Identify which cell holds the provided text, then report its [X, Y] central coordinate. 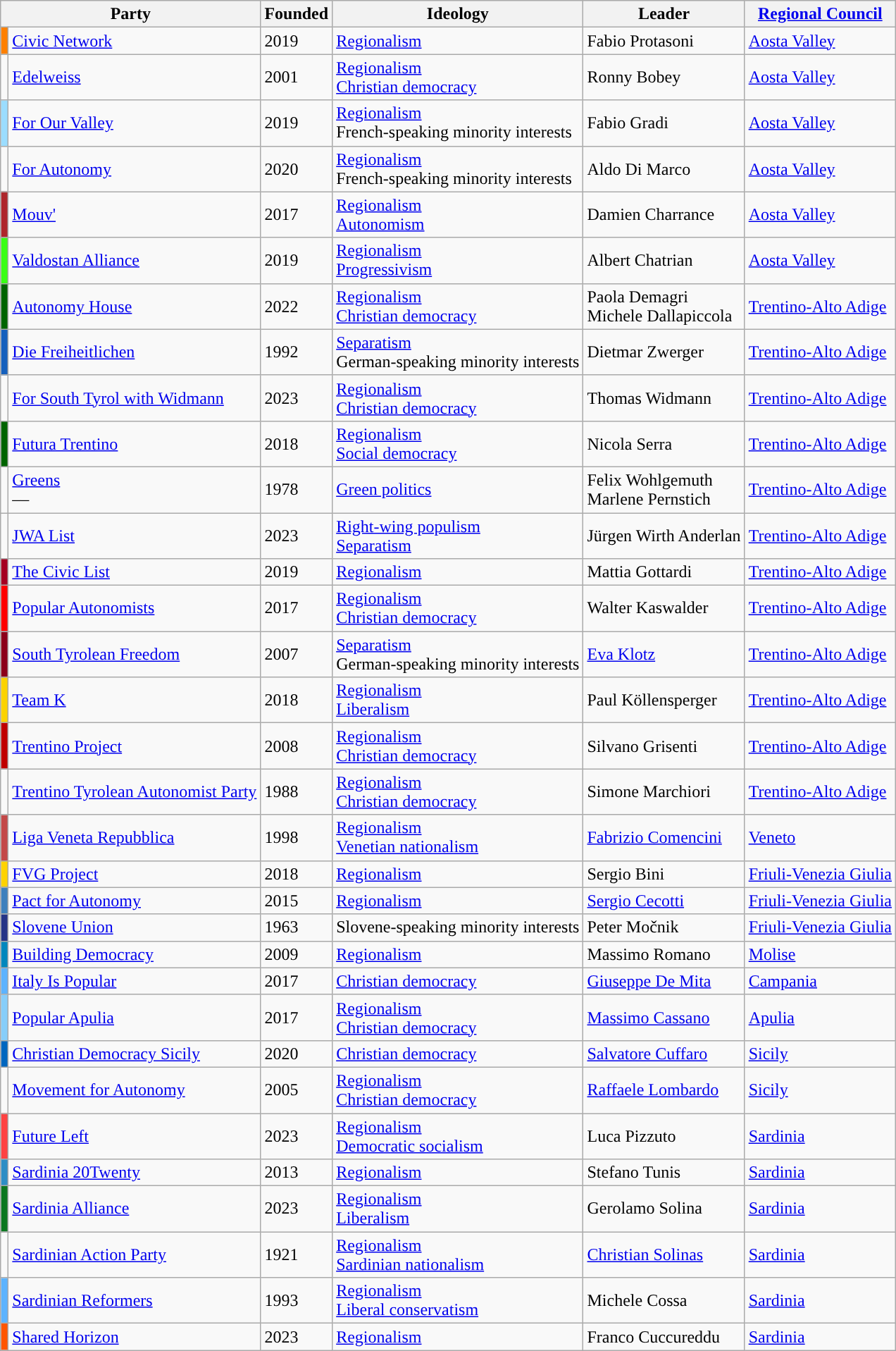
Salvatore Cuffaro [664, 1054]
2013 [297, 1173]
Gerolamo Solina [664, 1209]
Thomas Widmann [664, 397]
Silvano Grisenti [664, 746]
2009 [297, 954]
Popular Apulia [135, 1018]
Christian Solinas [664, 1254]
Fabio Gradi [664, 123]
Party [131, 14]
JWA List [135, 536]
Nicola Serra [664, 444]
Sardinia Alliance [135, 1209]
2001 [297, 78]
Mattia Gottardi [664, 572]
Campania [820, 981]
2022 [297, 306]
RegionalismSardinian nationalism [458, 1254]
Felix WohlgemuthMarlene Pernstich [664, 489]
Slovene-speaking minority interests [458, 927]
RegionalismDemocratic socialism [458, 1136]
Paul Köllensperger [664, 701]
Jürgen Wirth Anderlan [664, 536]
Peter Močnik [664, 927]
Ideology [458, 14]
RegionalismLiberal conservatism [458, 1301]
South Tyrolean Freedom [135, 654]
Team K [135, 701]
1988 [297, 792]
Giuseppe De Mita [664, 981]
Fabio Protasoni [664, 41]
Dietmar Zwerger [664, 352]
Sergio Cecotti [664, 901]
1993 [297, 1301]
Sardinian Action Party [135, 1254]
Damien Charrance [664, 214]
Leader [664, 14]
Future Left [135, 1136]
Michele Cossa [664, 1301]
Green politics [458, 489]
1992 [297, 352]
Apulia [820, 1018]
Eva Klotz [664, 654]
Futura Trentino [135, 444]
Greens–– [135, 489]
Trentino Project [135, 746]
Valdostan Alliance [135, 261]
Fabrizio Comencini [664, 837]
FVG Project [135, 874]
1998 [297, 837]
Massimo Cassano [664, 1018]
For Autonomy [135, 169]
Albert Chatrian [664, 261]
Mouv' [135, 214]
RegionalismSocial democracy [458, 444]
2007 [297, 654]
Christian Democracy Sicily [135, 1054]
1963 [297, 927]
Paola DemagriMichele Dallapiccola [664, 306]
Molise [820, 954]
Veneto [820, 837]
RegionalismVenetian nationalism [458, 837]
2015 [297, 901]
Pact for Autonomy [135, 901]
Shared Horizon [135, 1337]
Movement for Autonomy [135, 1090]
Slovene Union [135, 927]
Liga Veneta Repubblica [135, 837]
Edelweiss [135, 78]
Founded [297, 14]
1978 [297, 489]
The Civic List [135, 572]
Die Freiheitlichen [135, 352]
Trentino Tyrolean Autonomist Party [135, 792]
For Our Valley [135, 123]
Raffaele Lombardo [664, 1090]
Luca Pizzuto [664, 1136]
For South Tyrol with Widmann [135, 397]
Italy Is Popular [135, 981]
Popular Autonomists [135, 609]
Sergio Bini [664, 874]
Autonomy House [135, 306]
RegionalismProgressivism [458, 261]
Massimo Romano [664, 954]
1921 [297, 1254]
Building Democracy [135, 954]
Franco Cuccureddu [664, 1337]
Ronny Bobey [664, 78]
Stefano Tunis [664, 1173]
Sardinia 20Twenty [135, 1173]
2008 [297, 746]
RegionalismAutonomism [458, 214]
2005 [297, 1090]
Regional Council [820, 14]
Simone Marchiori [664, 792]
Sardinian Reformers [135, 1301]
Aldo Di Marco [664, 169]
Civic Network [135, 41]
Right-wing populismSeparatism [458, 536]
Walter Kaswalder [664, 609]
